Identify which cell holds the provided text, then report its [X, Y] central coordinate. 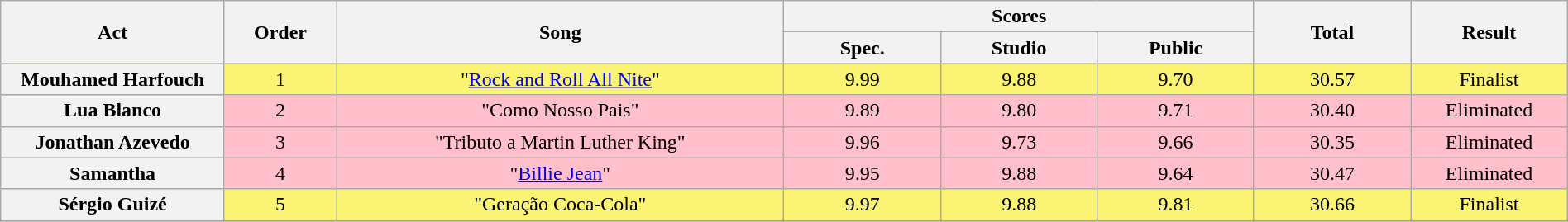
9.97 [862, 205]
Studio [1019, 48]
30.47 [1331, 173]
9.99 [862, 79]
9.96 [862, 142]
Samantha [112, 173]
Jonathan Azevedo [112, 142]
"Billie Jean" [561, 173]
Act [112, 32]
30.66 [1331, 205]
Order [280, 32]
1 [280, 79]
Result [1489, 32]
Spec. [862, 48]
30.35 [1331, 142]
Lua Blanco [112, 111]
2 [280, 111]
4 [280, 173]
30.57 [1331, 79]
9.95 [862, 173]
9.66 [1176, 142]
Mouhamed Harfouch [112, 79]
9.80 [1019, 111]
3 [280, 142]
30.40 [1331, 111]
"Tributo a Martin Luther King" [561, 142]
Public [1176, 48]
9.81 [1176, 205]
9.64 [1176, 173]
9.73 [1019, 142]
9.89 [862, 111]
Song [561, 32]
Total [1331, 32]
5 [280, 205]
"Como Nosso Pais" [561, 111]
Sérgio Guizé [112, 205]
Scores [1019, 17]
"Geração Coca-Cola" [561, 205]
9.70 [1176, 79]
"Rock and Roll All Nite" [561, 79]
9.71 [1176, 111]
